Determine the (X, Y) coordinate at the center of the cell enclosing the given text.  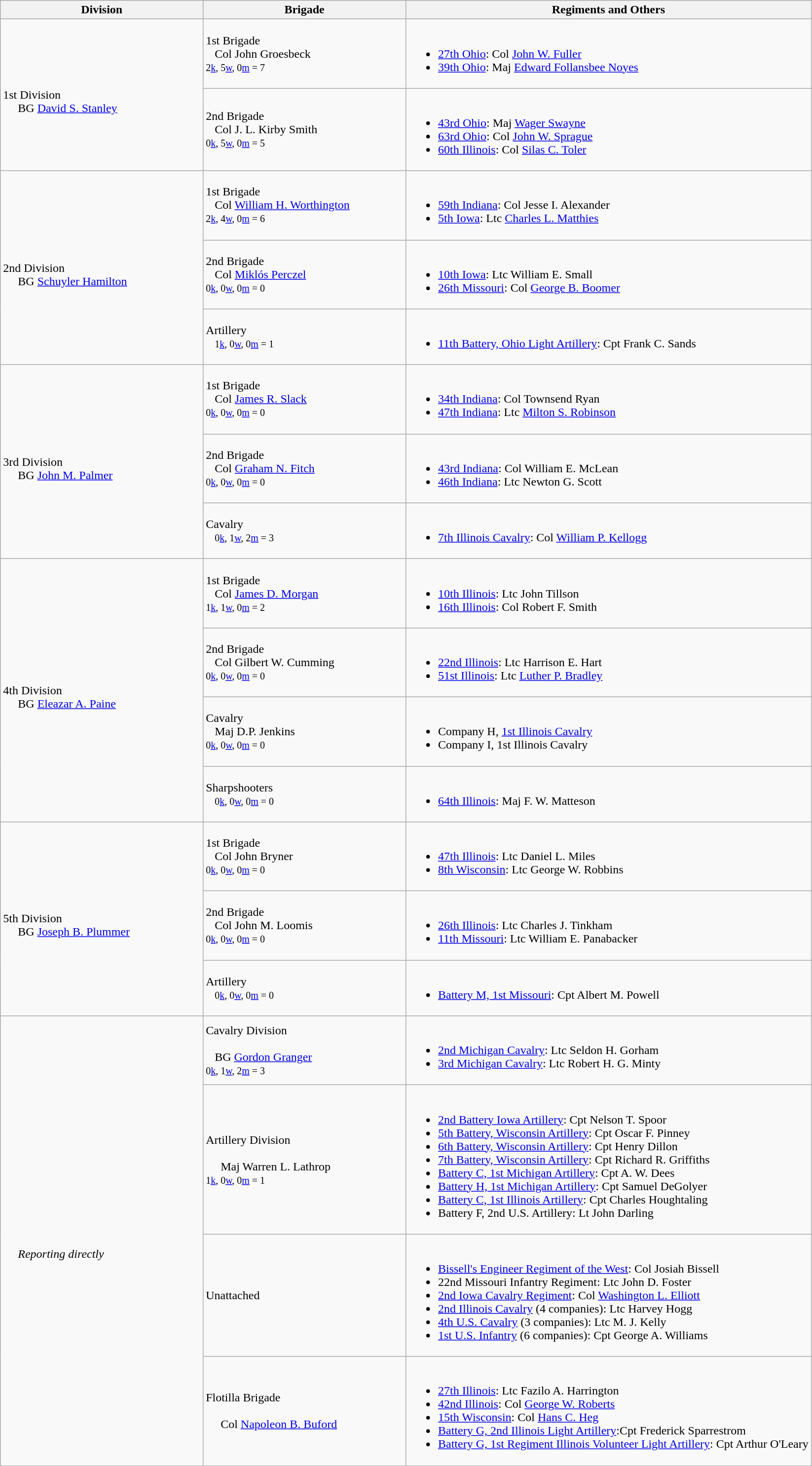
1st Brigade Col James R. Slack0k, 0w, 0m = 0 (305, 399)
1st Brigade Col John Groesbeck2k, 5w, 0m = 7 (305, 54)
Company H, 1st Illinois CavalryCompany I, 1st Illinois Cavalry (608, 731)
2nd Brigade Col Gilbert W. Cumming0k, 0w, 0m = 0 (305, 662)
Regiments and Others (608, 10)
2nd Division BG Schuyler Hamilton (102, 267)
2nd Brigade Col Miklós Perczel0k, 0w, 0m = 0 (305, 274)
7th Illinois Cavalry: Col William P. Kellogg (608, 531)
64th Illinois: Maj F. W. Matteson (608, 793)
2nd Michigan Cavalry: Ltc Seldon H. Gorham3rd Michigan Cavalry: Ltc Robert H. G. Minty (608, 1051)
2nd Brigade Col J. L. Kirby Smith0k, 5w, 0m = 5 (305, 129)
1st Brigade Col John Bryner0k, 0w, 0m = 0 (305, 857)
27th Ohio: Col John W. Fuller39th Ohio: Maj Edward Follansbee Noyes (608, 54)
Battery M, 1st Missouri: Cpt Albert M. Powell (608, 988)
Artillery 0k, 0w, 0m = 0 (305, 988)
Artillery Division Maj Warren L. Lathrop1k, 0w, 0m = 1 (305, 1160)
4th Division BG Eleazar A. Paine (102, 690)
1st Division BG David S. Stanley (102, 95)
Brigade (305, 10)
Sharpshooters 0k, 0w, 0m = 0 (305, 793)
5th Division BG Joseph B. Plummer (102, 919)
47th Illinois: Ltc Daniel L. Miles8th Wisconsin: Ltc George W. Robbins (608, 857)
Cavalry Maj D.P. Jenkins0k, 0w, 0m = 0 (305, 731)
Unattached (305, 1295)
Division (102, 10)
2nd Brigade Col Graham N. Fitch0k, 0w, 0m = 0 (305, 468)
3rd Division BG John M. Palmer (102, 462)
Reporting directly (102, 1240)
11th Battery, Ohio Light Artillery: Cpt Frank C. Sands (608, 337)
Flotilla Brigade Col Napoleon B. Buford (305, 1411)
59th Indiana: Col Jesse I. Alexander5th Iowa: Ltc Charles L. Matthies (608, 205)
10th Illinois: Ltc John Tillson16th Illinois: Col Robert F. Smith (608, 593)
1st Brigade Col James D. Morgan1k, 1w, 0m = 2 (305, 593)
10th Iowa: Ltc William E. Small26th Missouri: Col George B. Boomer (608, 274)
43rd Indiana: Col William E. McLean46th Indiana: Ltc Newton G. Scott (608, 468)
Artillery 1k, 0w, 0m = 1 (305, 337)
Cavalry Division BG Gordon Granger0k, 1w, 2m = 3 (305, 1051)
22nd Illinois: Ltc Harrison E. Hart51st Illinois: Ltc Luther P. Bradley (608, 662)
26th Illinois: Ltc Charles J. Tinkham11th Missouri: Ltc William E. Panabacker (608, 926)
1st Brigade Col William H. Worthington2k, 4w, 0m = 6 (305, 205)
43rd Ohio: Maj Wager Swayne63rd Ohio: Col John W. Sprague60th Illinois: Col Silas C. Toler (608, 129)
34th Indiana: Col Townsend Ryan47th Indiana: Ltc Milton S. Robinson (608, 399)
2nd Brigade Col John M. Loomis0k, 0w, 0m = 0 (305, 926)
Cavalry 0k, 1w, 2m = 3 (305, 531)
